Locate the cell with the specified text and output its (x, y) center coordinate. 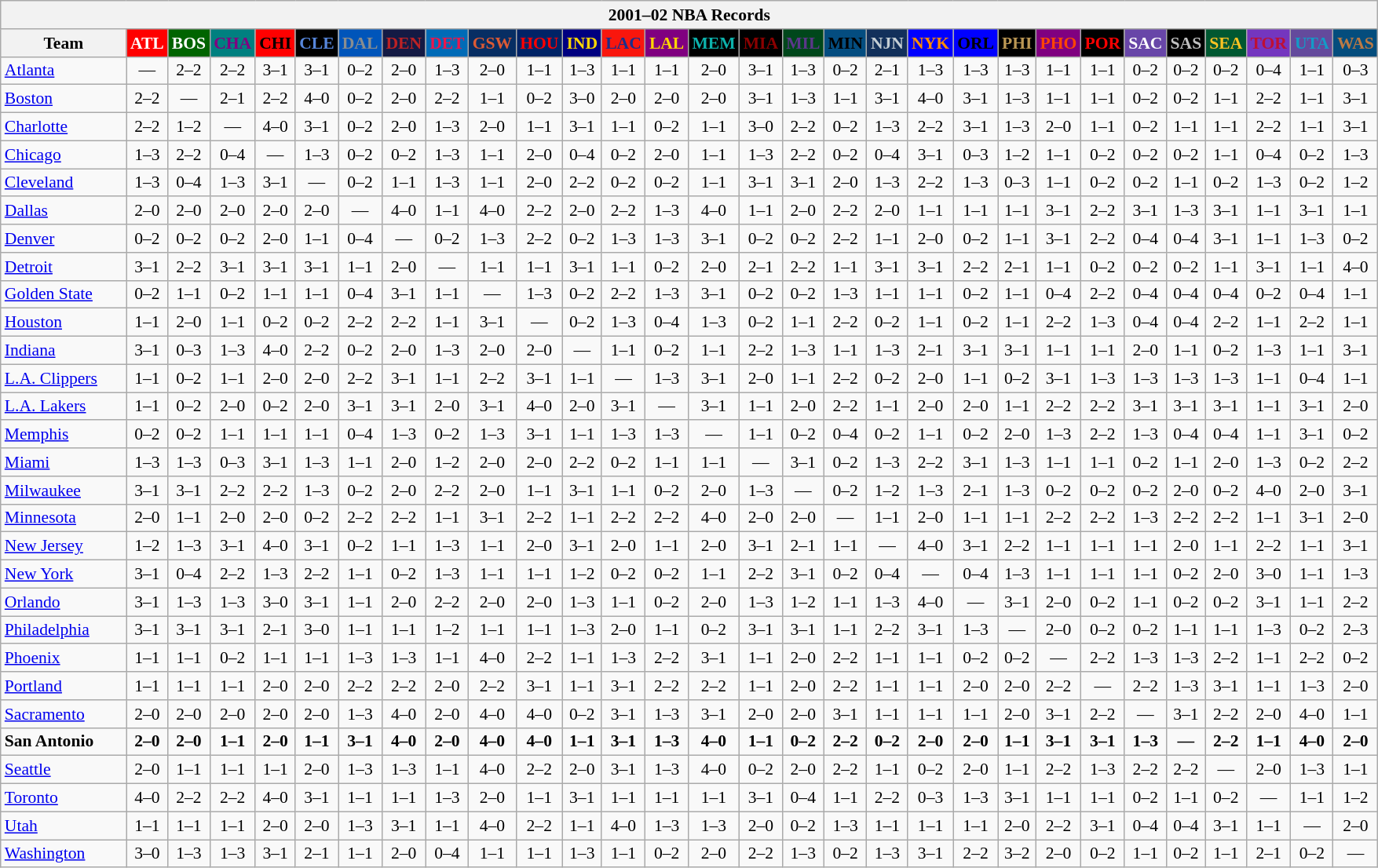
Seattle (64, 770)
LAL (667, 43)
HOU (539, 43)
Dallas (64, 211)
GSW (493, 43)
CHA (232, 43)
BOS (188, 43)
ORL (975, 43)
PHI (1018, 43)
Golden State (64, 294)
L.A. Lakers (64, 407)
Cleveland (64, 183)
Chicago (64, 155)
Team (64, 43)
Washington (64, 854)
NYK (930, 43)
NJN (887, 43)
DET (448, 43)
CLE (317, 43)
DEN (404, 43)
SAC (1145, 43)
POR (1102, 43)
Portland (64, 686)
L.A. Clippers (64, 378)
PHO (1058, 43)
DAL (360, 43)
Indiana (64, 351)
SEA (1226, 43)
MEM (713, 43)
Philadelphia (64, 630)
SAS (1186, 43)
CHI (275, 43)
MIL (802, 43)
Orlando (64, 602)
Sacramento (64, 714)
2–3 (1355, 630)
Miami (64, 462)
IND (582, 43)
Atlanta (64, 71)
Toronto (64, 798)
WAS (1355, 43)
Memphis (64, 435)
New Jersey (64, 546)
3–2 (1018, 854)
Detroit (64, 267)
Charlotte (64, 127)
TOR (1269, 43)
Denver (64, 239)
ATL (148, 43)
2001–02 NBA Records (689, 15)
New York (64, 574)
MIN (845, 43)
UTA (1312, 43)
Phoenix (64, 658)
Milwaukee (64, 491)
San Antonio (64, 742)
MIA (761, 43)
LAC (623, 43)
Utah (64, 826)
Boston (64, 99)
Minnesota (64, 518)
Houston (64, 323)
